Return [x, y] of the center of cell containing provided text 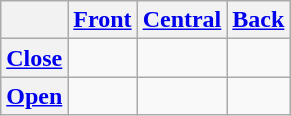
Open [34, 96]
Front [102, 20]
Close [34, 58]
Back [258, 20]
Central [182, 20]
